Return the (x, y) coordinate for the center point of the cell that contains the specified text.  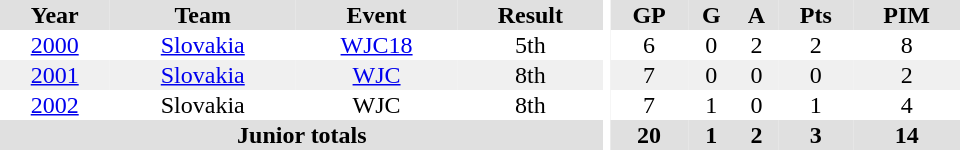
2002 (54, 105)
G (712, 15)
2001 (54, 75)
6 (649, 45)
4 (906, 105)
A (757, 15)
5th (530, 45)
3 (816, 135)
Year (54, 15)
Pts (816, 15)
8 (906, 45)
PIM (906, 15)
GP (649, 15)
Junior totals (302, 135)
20 (649, 135)
14 (906, 135)
WJC18 (376, 45)
Result (530, 15)
Team (202, 15)
2000 (54, 45)
Event (376, 15)
